Provide the (X, Y) coordinate of the cell's center where the given text is located.  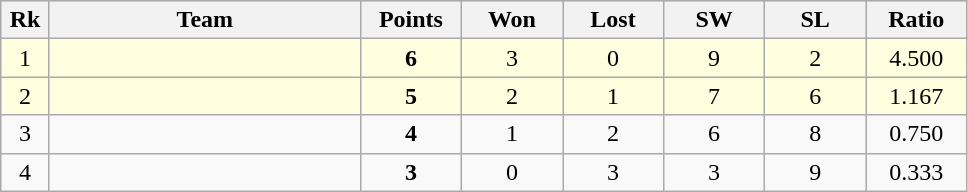
Ratio (916, 20)
0.750 (916, 134)
4.500 (916, 58)
Won (512, 20)
SW (714, 20)
SL (816, 20)
0.333 (916, 172)
5 (410, 96)
Team (204, 20)
8 (816, 134)
7 (714, 96)
Points (410, 20)
Lost (612, 20)
1.167 (916, 96)
Rk (26, 20)
